Capture the cell that displays the provided text and extract its (x, y) central coordinate. 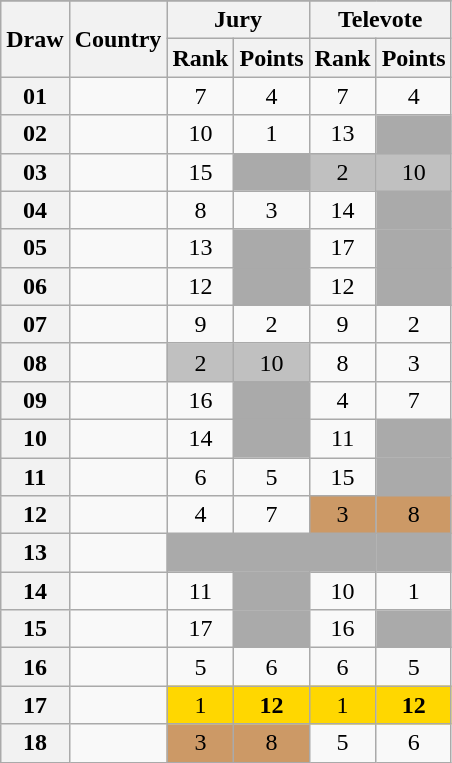
Draw (35, 39)
04 (35, 210)
07 (35, 324)
Televote (380, 20)
05 (35, 248)
18 (35, 743)
06 (35, 286)
03 (35, 172)
02 (35, 134)
01 (35, 96)
09 (35, 400)
Jury (238, 20)
08 (35, 362)
Country (118, 39)
